Scan for the cell matching the given text and deliver its (x, y) coordinate at center. 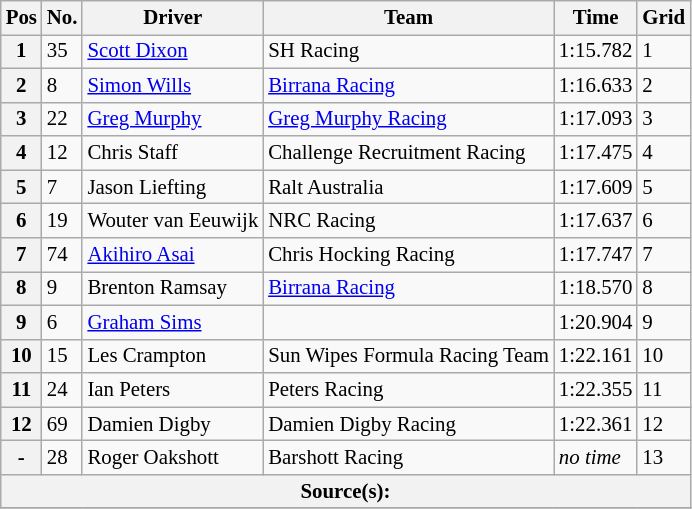
1:22.355 (596, 390)
Ralt Australia (408, 187)
- (22, 458)
Pos (22, 18)
Chris Hocking Racing (408, 255)
Jason Liefting (172, 187)
Wouter van Eeuwijk (172, 221)
1:16.633 (596, 85)
Scott Dixon (172, 51)
NRC Racing (408, 221)
13 (664, 458)
1:17.093 (596, 119)
74 (62, 255)
Driver (172, 18)
Source(s): (346, 491)
Peters Racing (408, 390)
Les Crampton (172, 356)
1:22.361 (596, 424)
Akihiro Asai (172, 255)
1:17.637 (596, 221)
Challenge Recruitment Racing (408, 153)
no time (596, 458)
1:18.570 (596, 288)
1:17.747 (596, 255)
Graham Sims (172, 322)
Greg Murphy Racing (408, 119)
24 (62, 390)
28 (62, 458)
Simon Wills (172, 85)
No. (62, 18)
1:22.161 (596, 356)
SH Racing (408, 51)
Time (596, 18)
15 (62, 356)
Barshott Racing (408, 458)
Sun Wipes Formula Racing Team (408, 356)
1:20.904 (596, 322)
1:15.782 (596, 51)
Greg Murphy (172, 119)
Brenton Ramsay (172, 288)
Chris Staff (172, 153)
69 (62, 424)
35 (62, 51)
1:17.609 (596, 187)
Damien Digby Racing (408, 424)
Roger Oakshott (172, 458)
Grid (664, 18)
Team (408, 18)
19 (62, 221)
1:17.475 (596, 153)
Ian Peters (172, 390)
Damien Digby (172, 424)
22 (62, 119)
